Provide the [X, Y] coordinate of the cell's center where the given text is located.  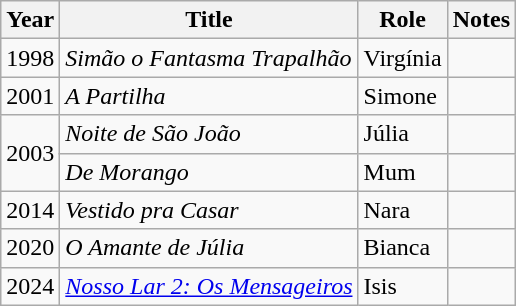
Bianca [402, 248]
2003 [30, 153]
2024 [30, 286]
Nosso Lar 2: Os Mensageiros [209, 286]
Notes [481, 20]
Vestido pra Casar [209, 210]
2020 [30, 248]
Júlia [402, 134]
Title [209, 20]
Noite de São João [209, 134]
Mum [402, 172]
O Amante de Júlia [209, 248]
A Partilha [209, 96]
2014 [30, 210]
Simone [402, 96]
De Morango [209, 172]
Virgínia [402, 58]
Simão o Fantasma Trapalhão [209, 58]
Nara [402, 210]
Isis [402, 286]
1998 [30, 58]
Role [402, 20]
2001 [30, 96]
Year [30, 20]
